Provide the [X, Y] coordinate of the cell's center where the given text is located.  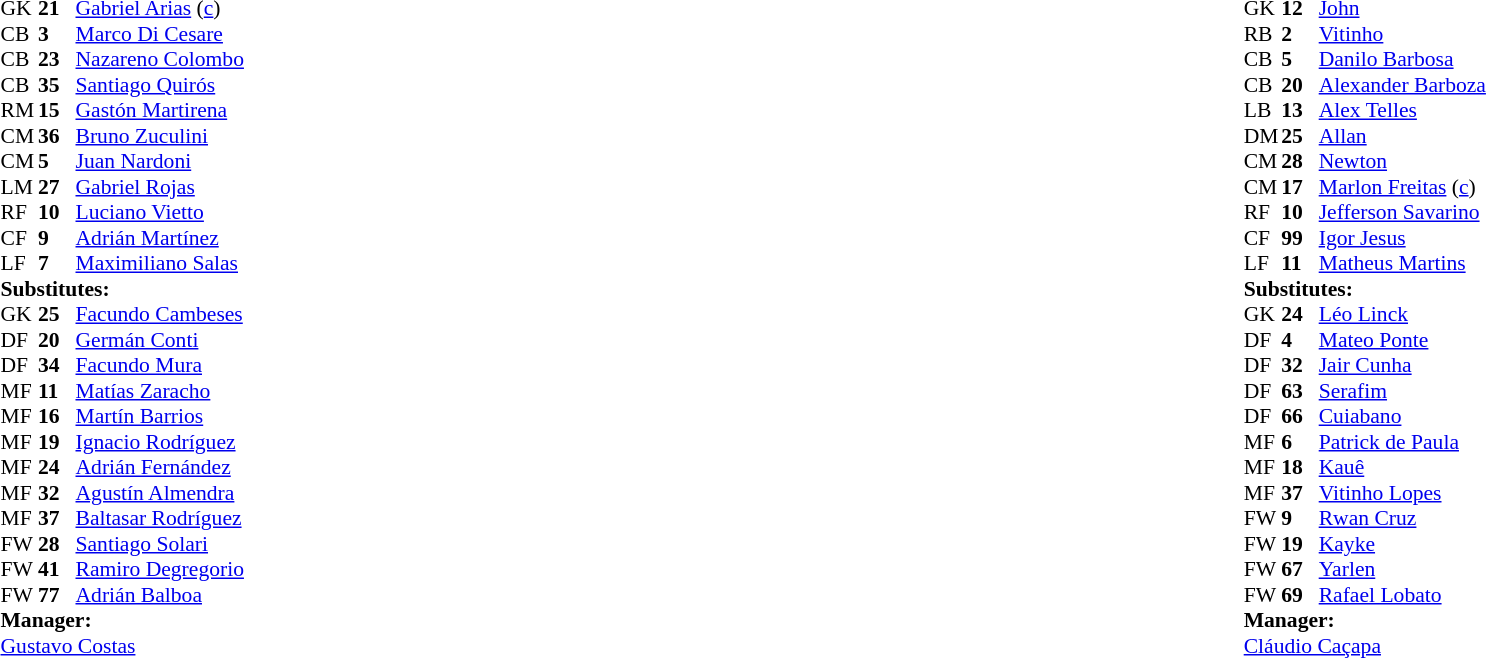
Agustín Almendra [160, 493]
6 [1300, 442]
Yarlen [1402, 569]
18 [1300, 467]
7 [57, 263]
Santiago Solari [160, 544]
3 [57, 34]
Ramiro Degregorio [160, 569]
Newton [1402, 161]
Vitinho Lopes [1402, 493]
Adrián Fernández [160, 467]
Jair Cunha [1402, 365]
13 [1300, 111]
Adrián Balboa [160, 595]
Vitinho [1402, 34]
Marlon Freitas (c) [1402, 187]
Nazareno Colombo [160, 59]
Igor Jesus [1402, 238]
Allan [1402, 136]
63 [1300, 391]
Cuiabano [1402, 417]
16 [57, 417]
35 [57, 85]
Mateo Ponte [1402, 340]
23 [57, 59]
Gastón Martirena [160, 111]
15 [57, 111]
Rafael Lobato [1402, 595]
Martín Barrios [160, 417]
Adrián Martínez [160, 238]
Germán Conti [160, 340]
41 [57, 569]
RB [1263, 34]
Gabriel Rojas [160, 187]
69 [1300, 595]
Matías Zaracho [160, 391]
Danilo Barbosa [1402, 59]
66 [1300, 417]
Facundo Cambeses [160, 315]
Marco Di Cesare [160, 34]
Jefferson Savarino [1402, 213]
Maximiliano Salas [160, 263]
Santiago Quirós [160, 85]
Rwan Cruz [1402, 519]
DM [1263, 136]
17 [1300, 187]
67 [1300, 569]
Alexander Barboza [1402, 85]
34 [57, 365]
Bruno Zuculini [160, 136]
77 [57, 595]
27 [57, 187]
36 [57, 136]
Alex Telles [1402, 111]
Serafim [1402, 391]
LM [19, 187]
Juan Nardoni [160, 161]
Kauê [1402, 467]
Facundo Mura [160, 365]
RM [19, 111]
Ignacio Rodríguez [160, 442]
99 [1300, 238]
4 [1300, 340]
Matheus Martins [1402, 263]
LB [1263, 111]
Baltasar Rodríguez [160, 519]
2 [1300, 34]
Léo Linck [1402, 315]
Patrick de Paula [1402, 442]
Luciano Vietto [160, 213]
Kayke [1402, 544]
